From the cell containing the given text, extract its center point as [x, y] coordinate. 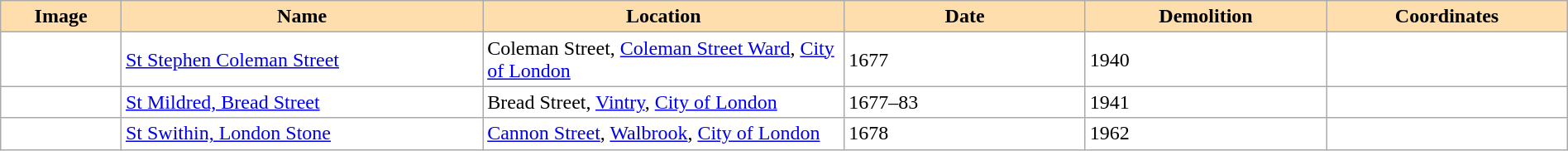
St Stephen Coleman Street [301, 60]
St Swithin, London Stone [301, 134]
1940 [1206, 60]
Image [61, 17]
Date [964, 17]
Name [301, 17]
Coleman Street, Coleman Street Ward, City of London [663, 60]
1678 [964, 134]
Cannon Street, Walbrook, City of London [663, 134]
Demolition [1206, 17]
Bread Street, Vintry, City of London [663, 102]
1677–83 [964, 102]
St Mildred, Bread Street [301, 102]
1962 [1206, 134]
1677 [964, 60]
Location [663, 17]
1941 [1206, 102]
Coordinates [1447, 17]
